Determine the (X, Y) coordinate at the center of the cell enclosing the given text.  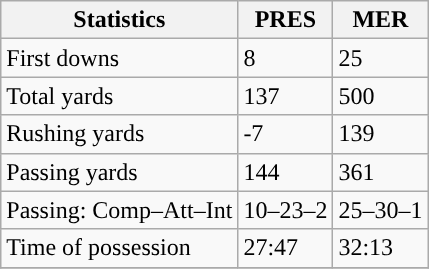
Total yards (120, 96)
25 (380, 58)
25–30–1 (380, 210)
139 (380, 134)
32:13 (380, 248)
Passing yards (120, 172)
27:47 (286, 248)
Statistics (120, 20)
Passing: Comp–Att–Int (120, 210)
Rushing yards (120, 134)
500 (380, 96)
137 (286, 96)
144 (286, 172)
8 (286, 58)
Time of possession (120, 248)
PRES (286, 20)
MER (380, 20)
-7 (286, 134)
10–23–2 (286, 210)
361 (380, 172)
First downs (120, 58)
